Identify which cell holds the provided text, then report its [X, Y] central coordinate. 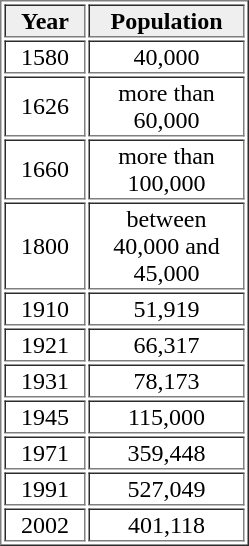
Population [166, 20]
527,049 [166, 488]
more than 60,000 [166, 106]
1910 [44, 308]
51,919 [166, 308]
2002 [44, 524]
1921 [44, 344]
1660 [44, 170]
1800 [44, 246]
Year [44, 20]
1626 [44, 106]
1991 [44, 488]
115,000 [166, 416]
more than 100,000 [166, 170]
66,317 [166, 344]
1971 [44, 452]
between 40,000 and 45,000 [166, 246]
359,448 [166, 452]
1580 [44, 56]
78,173 [166, 380]
1931 [44, 380]
1945 [44, 416]
40,000 [166, 56]
401,118 [166, 524]
